Output the [X, Y] coordinate of the center of the cell containing the given text.  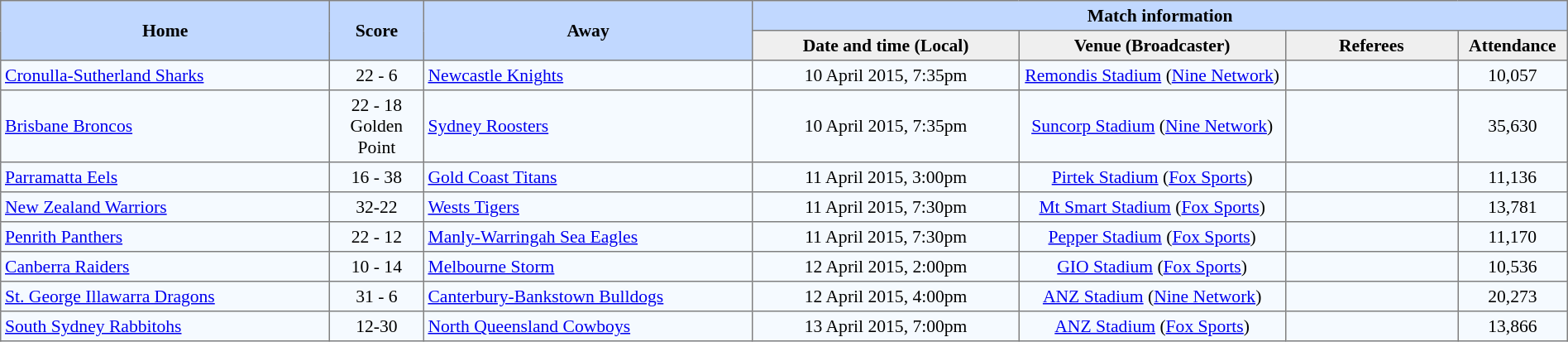
South Sydney Rabbitohs [165, 326]
20,273 [1513, 296]
Pepper Stadium (Fox Sports) [1152, 237]
Canterbury-Bankstown Bulldogs [588, 296]
31 - 6 [377, 296]
Pirtek Stadium (Fox Sports) [1152, 177]
Attendance [1513, 46]
11,170 [1513, 237]
Away [588, 31]
10 - 14 [377, 267]
Brisbane Broncos [165, 126]
Manly-Warringah Sea Eagles [588, 237]
35,630 [1513, 126]
Score [377, 31]
Mt Smart Stadium (Fox Sports) [1152, 207]
Melbourne Storm [588, 267]
ANZ Stadium (Nine Network) [1152, 296]
32-22 [377, 207]
11 April 2015, 3:00pm [886, 177]
11,136 [1513, 177]
Referees [1371, 46]
Gold Coast Titans [588, 177]
GIO Stadium (Fox Sports) [1152, 267]
New Zealand Warriors [165, 207]
22 - 6 [377, 75]
Canberra Raiders [165, 267]
12 April 2015, 2:00pm [886, 267]
Newcastle Knights [588, 75]
Cronulla-Sutherland Sharks [165, 75]
10,057 [1513, 75]
13 April 2015, 7:00pm [886, 326]
Date and time (Local) [886, 46]
10,536 [1513, 267]
Penrith Panthers [165, 237]
Match information [1159, 16]
Suncorp Stadium (Nine Network) [1152, 126]
St. George Illawarra Dragons [165, 296]
22 - 12 [377, 237]
Home [165, 31]
Parramatta Eels [165, 177]
North Queensland Cowboys [588, 326]
Venue (Broadcaster) [1152, 46]
Wests Tigers [588, 207]
12-30 [377, 326]
Sydney Roosters [588, 126]
Remondis Stadium (Nine Network) [1152, 75]
16 - 38 [377, 177]
13,781 [1513, 207]
ANZ Stadium (Fox Sports) [1152, 326]
22 - 18 Golden Point [377, 126]
13,866 [1513, 326]
12 April 2015, 4:00pm [886, 296]
